Capture the cell that displays the provided text and extract its (x, y) central coordinate. 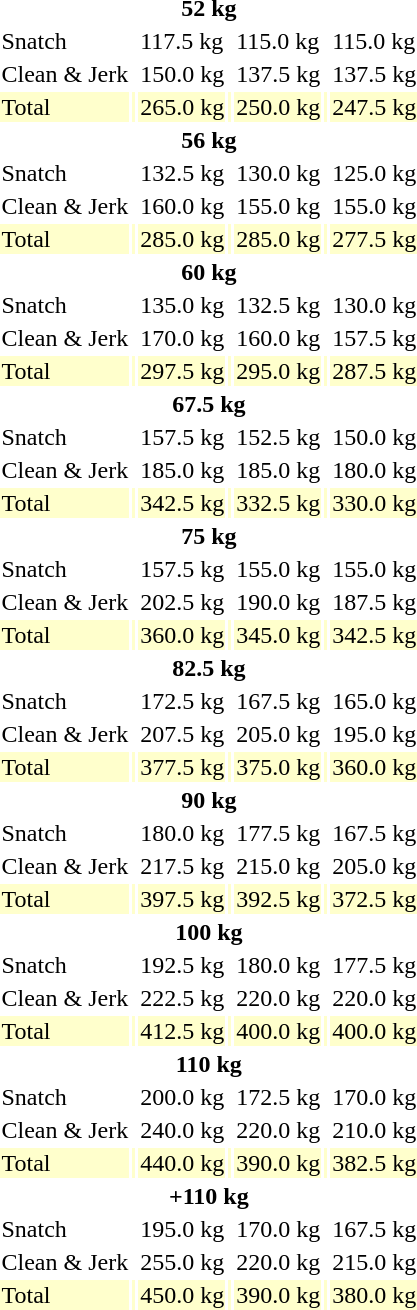
360.0 kg (182, 635)
297.5 kg (182, 371)
207.5 kg (182, 734)
167.5 kg (278, 701)
265.0 kg (182, 107)
215.0 kg (278, 866)
345.0 kg (278, 635)
255.0 kg (182, 1262)
440.0 kg (182, 1163)
392.5 kg (278, 899)
450.0 kg (182, 1295)
375.0 kg (278, 767)
117.5 kg (182, 41)
152.5 kg (278, 437)
190.0 kg (278, 602)
177.5 kg (278, 833)
397.5 kg (182, 899)
130.0 kg (278, 173)
295.0 kg (278, 371)
400.0 kg (278, 1031)
115.0 kg (278, 41)
150.0 kg (182, 74)
377.5 kg (182, 767)
250.0 kg (278, 107)
205.0 kg (278, 734)
332.5 kg (278, 503)
200.0 kg (182, 1097)
222.5 kg (182, 998)
217.5 kg (182, 866)
202.5 kg (182, 602)
135.0 kg (182, 305)
240.0 kg (182, 1130)
342.5 kg (182, 503)
195.0 kg (182, 1229)
412.5 kg (182, 1031)
192.5 kg (182, 965)
137.5 kg (278, 74)
